For the text-containing cell, return its midpoint in [X, Y] coordinate format. 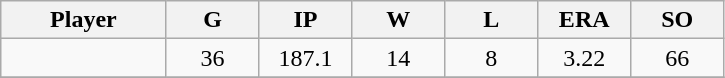
66 [678, 58]
187.1 [306, 58]
ERA [584, 20]
W [398, 20]
IP [306, 20]
14 [398, 58]
Player [84, 20]
G [212, 20]
8 [492, 58]
36 [212, 58]
L [492, 20]
SO [678, 20]
3.22 [584, 58]
